Locate the cell with the specified text and output its (X, Y) center coordinate. 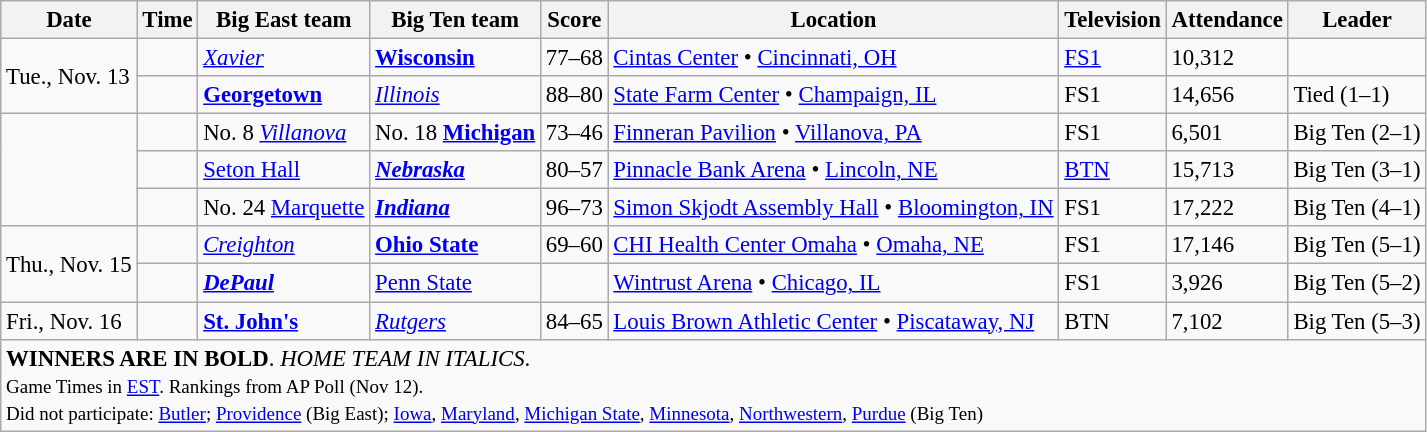
Cintas Center • Cincinnati, OH (834, 58)
Creighton (284, 245)
77–68 (575, 58)
No. 18 Michigan (456, 133)
Pinnacle Bank Arena • Lincoln, NE (834, 170)
Thu., Nov. 15 (69, 264)
Date (69, 20)
88–80 (575, 95)
Rutgers (456, 321)
CHI Health Center Omaha • Omaha, NE (834, 245)
Fri., Nov. 16 (69, 321)
Location (834, 20)
Big Ten (5–3) (1357, 321)
Big Ten (3–1) (1357, 170)
69–60 (575, 245)
80–57 (575, 170)
Television (1112, 20)
Big Ten (5–1) (1357, 245)
17,222 (1227, 208)
No. 24 Marquette (284, 208)
St. John's (284, 321)
Seton Hall (284, 170)
Wintrust Arena • Chicago, IL (834, 283)
Xavier (284, 58)
Louis Brown Athletic Center • Piscataway, NJ (834, 321)
Tied (1–1) (1357, 95)
Wisconsin (456, 58)
No. 8 Villanova (284, 133)
Georgetown (284, 95)
10,312 (1227, 58)
Time (168, 20)
Ohio State (456, 245)
State Farm Center • Champaign, IL (834, 95)
Attendance (1227, 20)
DePaul (284, 283)
Nebraska (456, 170)
Indiana (456, 208)
Simon Skjodt Assembly Hall • Bloomington, IN (834, 208)
14,656 (1227, 95)
84–65 (575, 321)
Penn State (456, 283)
Finneran Pavilion • Villanova, PA (834, 133)
17,146 (1227, 245)
Leader (1357, 20)
Illinois (456, 95)
Tue., Nov. 13 (69, 76)
96–73 (575, 208)
Big East team (284, 20)
7,102 (1227, 321)
73–46 (575, 133)
Big Ten (2–1) (1357, 133)
Big Ten (4–1) (1357, 208)
Big Ten (5–2) (1357, 283)
15,713 (1227, 170)
Big Ten team (456, 20)
6,501 (1227, 133)
Score (575, 20)
3,926 (1227, 283)
